Find where the given text appears and provide that cell's center as (x, y) coordinate. 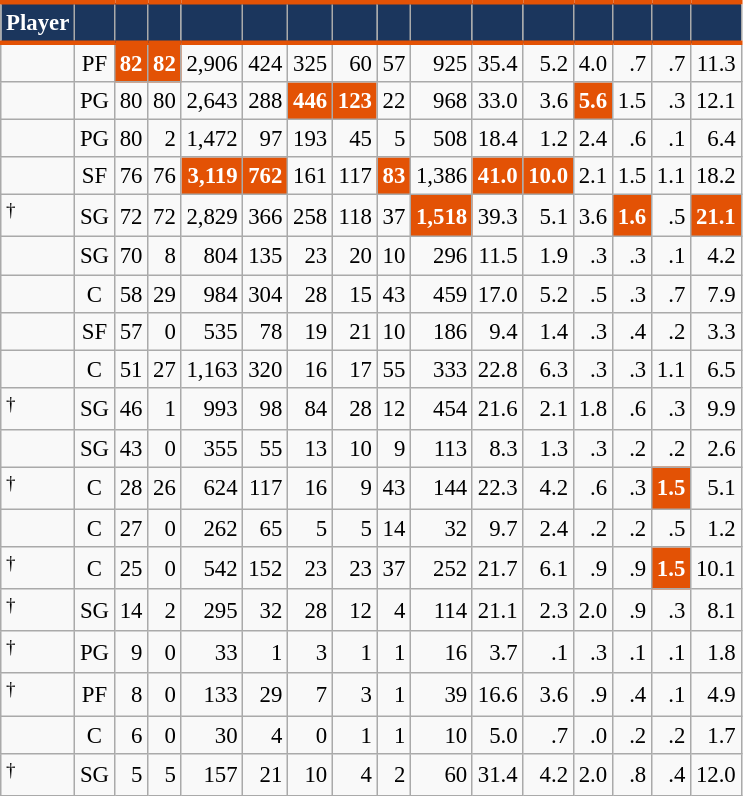
41.0 (497, 176)
762 (266, 176)
33 (212, 652)
459 (442, 294)
804 (212, 256)
2.6 (716, 449)
2,906 (212, 62)
25 (130, 568)
262 (212, 528)
118 (354, 216)
78 (266, 331)
17 (354, 369)
295 (212, 610)
21.6 (497, 408)
22 (394, 101)
46 (130, 408)
16.6 (497, 695)
31.4 (497, 774)
114 (442, 610)
1.7 (716, 735)
193 (310, 139)
9.4 (497, 331)
26 (164, 488)
1.3 (548, 449)
9.9 (716, 408)
4.9 (716, 695)
8.3 (497, 449)
123 (354, 101)
304 (266, 294)
4.0 (592, 62)
98 (266, 408)
454 (442, 408)
535 (212, 331)
3.3 (716, 331)
65 (266, 528)
296 (442, 256)
7 (310, 695)
2.3 (548, 610)
5.0 (497, 735)
2,829 (212, 216)
3,119 (212, 176)
161 (310, 176)
35.4 (497, 62)
6.4 (716, 139)
325 (310, 62)
12.1 (716, 101)
13 (310, 449)
320 (266, 369)
45 (354, 139)
Player (38, 22)
83 (394, 176)
10.0 (548, 176)
11.5 (497, 256)
84 (310, 408)
70 (130, 256)
624 (212, 488)
1,472 (212, 139)
366 (266, 216)
2,643 (212, 101)
6 (130, 735)
12.0 (716, 774)
258 (310, 216)
18.2 (716, 176)
152 (266, 568)
22.8 (497, 369)
508 (442, 139)
58 (130, 294)
424 (266, 62)
1.6 (632, 216)
6.5 (716, 369)
6.1 (548, 568)
21.7 (497, 568)
97 (266, 139)
1.4 (548, 331)
39 (442, 695)
18.4 (497, 139)
6.3 (548, 369)
10.1 (716, 568)
22.3 (497, 488)
133 (212, 695)
19 (310, 331)
1,518 (442, 216)
113 (442, 449)
5.6 (592, 101)
.8 (632, 774)
993 (212, 408)
446 (310, 101)
39.3 (497, 216)
355 (212, 449)
.0 (592, 735)
30 (212, 735)
925 (442, 62)
288 (266, 101)
51 (130, 369)
157 (212, 774)
20 (354, 256)
984 (212, 294)
186 (442, 331)
7.9 (716, 294)
8.1 (716, 610)
1,386 (442, 176)
33.0 (497, 101)
15 (354, 294)
9.7 (497, 528)
17.0 (497, 294)
968 (442, 101)
1.9 (548, 256)
3.7 (497, 652)
333 (442, 369)
1,163 (212, 369)
252 (442, 568)
135 (266, 256)
542 (212, 568)
144 (442, 488)
11.3 (716, 62)
